Return the (X, Y) coordinate for the center point of the cell that contains the specified text.  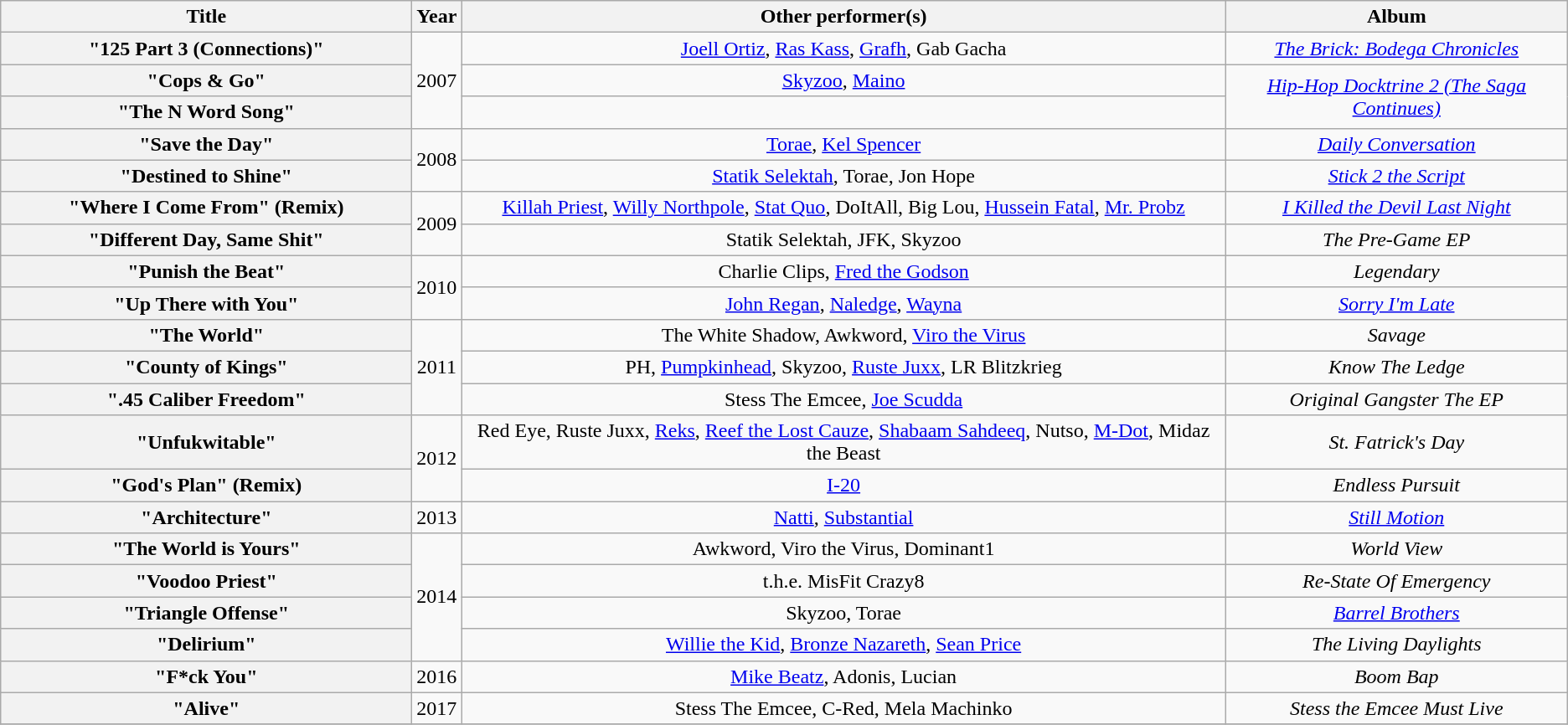
Statik Selektah, JFK, Skyzoo (843, 239)
"Where I Come From" (Remix) (206, 208)
2014 (437, 597)
World View (1396, 549)
Still Motion (1396, 517)
2012 (437, 459)
Mike Beatz, Adonis, Lucian (843, 676)
Stick 2 the Script (1396, 176)
Hip-Hop Docktrine 2 (The Saga Continues) (1396, 96)
"Different Day, Same Shit" (206, 239)
I Killed the Devil Last Night (1396, 208)
Skyzoo, Torae (843, 613)
Title (206, 17)
"Alive" (206, 708)
Re-State Of Emergency (1396, 581)
2008 (437, 160)
"Destined to Shine" (206, 176)
Awkword, Viro the Virus, Dominant1 (843, 549)
The White Shadow, Awkword, Viro the Virus (843, 335)
Torae, Kel Spencer (843, 144)
"God's Plan" (Remix) (206, 486)
Barrel Brothers (1396, 613)
"Punish the Beat" (206, 271)
"Unfukwitable" (206, 442)
"The World is Yours" (206, 549)
2007 (437, 80)
2013 (437, 517)
2011 (437, 367)
Sorry I'm Late (1396, 303)
Skyzoo, Maino (843, 80)
2009 (437, 224)
"F*ck You" (206, 676)
Stess the Emcee Must Live (1396, 708)
"County of Kings" (206, 367)
Charlie Clips, Fred the Godson (843, 271)
Statik Selektah, Torae, Jon Hope (843, 176)
Joell Ortiz, Ras Kass, Grafh, Gab Gacha (843, 49)
"Delirium" (206, 645)
"Up There with You" (206, 303)
Killah Priest, Willy Northpole, Stat Quo, DoItAll, Big Lou, Hussein Fatal, Mr. Probz (843, 208)
Know The Ledge (1396, 367)
2010 (437, 287)
t.h.e. MisFit Crazy8 (843, 581)
Stess The Emcee, C-Red, Mela Machinko (843, 708)
Legendary (1396, 271)
The Brick: Bodega Chronicles (1396, 49)
"125 Part 3 (Connections)" (206, 49)
"The World" (206, 335)
Red Eye, Ruste Juxx, Reks, Reef the Lost Cauze, Shabaam Sahdeeq, Nutso, M-Dot, Midaz the Beast (843, 442)
Other performer(s) (843, 17)
"The N Word Song" (206, 112)
"Save the Day" (206, 144)
"Voodoo Priest" (206, 581)
Boom Bap (1396, 676)
"Architecture" (206, 517)
Willie the Kid, Bronze Nazareth, Sean Price (843, 645)
PH, Pumpkinhead, Skyzoo, Ruste Juxx, LR Blitzkrieg (843, 367)
Year (437, 17)
2017 (437, 708)
John Regan, Naledge, Wayna (843, 303)
Natti, Substantial (843, 517)
"Cops & Go" (206, 80)
St. Fatrick's Day (1396, 442)
"Triangle Offense" (206, 613)
I-20 (843, 486)
Savage (1396, 335)
Original Gangster The EP (1396, 399)
The Living Daylights (1396, 645)
Daily Conversation (1396, 144)
Stess The Emcee, Joe Scudda (843, 399)
Endless Pursuit (1396, 486)
Album (1396, 17)
".45 Caliber Freedom" (206, 399)
The Pre-Game EP (1396, 239)
2016 (437, 676)
